Identify which cell holds the provided text, then report its (x, y) central coordinate. 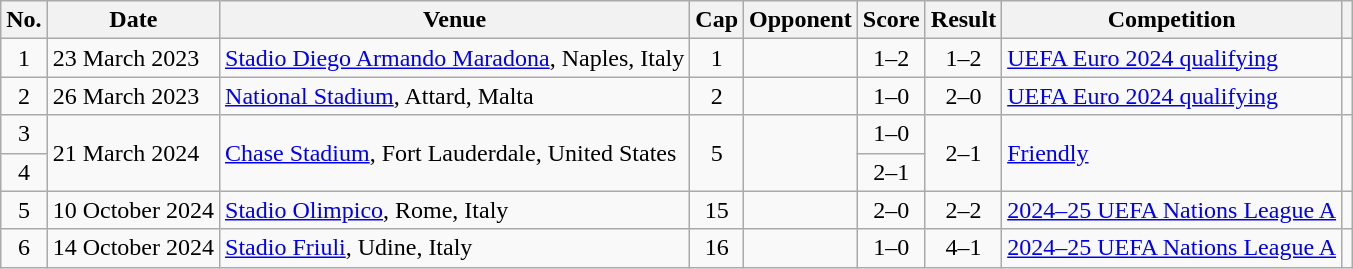
Opponent (801, 20)
4–1 (963, 248)
Score (891, 20)
26 March 2023 (133, 96)
23 March 2023 (133, 58)
Competition (1172, 20)
14 October 2024 (133, 248)
Date (133, 20)
16 (717, 248)
4 (24, 172)
Cap (717, 20)
Venue (455, 20)
15 (717, 210)
Stadio Olimpico, Rome, Italy (455, 210)
Chase Stadium, Fort Lauderdale, United States (455, 153)
Stadio Diego Armando Maradona, Naples, Italy (455, 58)
No. (24, 20)
2–2 (963, 210)
6 (24, 248)
21 March 2024 (133, 153)
National Stadium, Attard, Malta (455, 96)
Stadio Friuli, Udine, Italy (455, 248)
10 October 2024 (133, 210)
Friendly (1172, 153)
3 (24, 134)
Result (963, 20)
